Find where the given text appears and provide that cell's center as [x, y] coordinate. 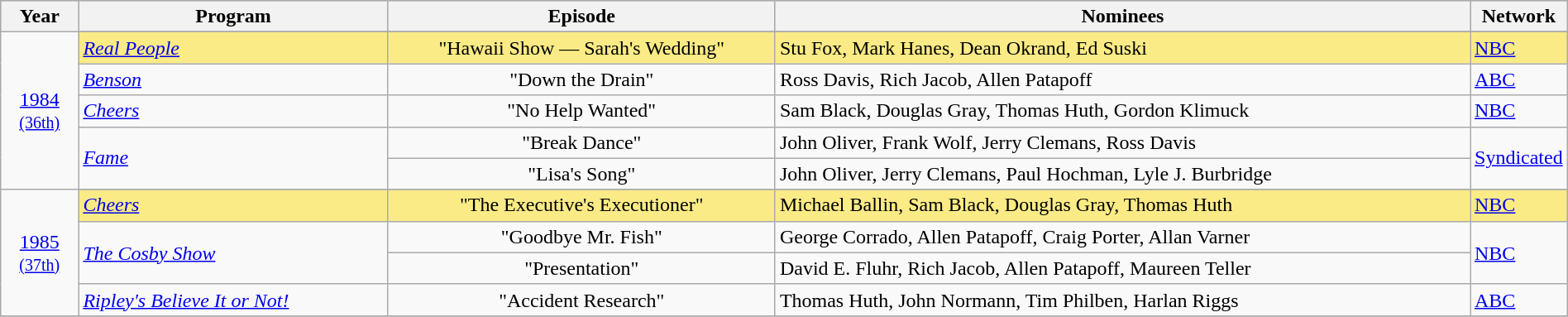
The Cosby Show [233, 252]
John Oliver, Jerry Clemans, Paul Hochman, Lyle J. Burbridge [1122, 174]
Network [1519, 17]
Episode [581, 17]
"Accident Research" [581, 300]
"Hawaii Show — Sarah's Wedding" [581, 48]
Nominees [1122, 17]
Program [233, 17]
"Down the Drain" [581, 79]
Benson [233, 79]
Ross Davis, Rich Jacob, Allen Patapoff [1122, 79]
Sam Black, Douglas Gray, Thomas Huth, Gordon Klimuck [1122, 111]
Thomas Huth, John Normann, Tim Philben, Harlan Riggs [1122, 300]
Ripley's Believe It or Not! [233, 300]
"Goodbye Mr. Fish" [581, 237]
Michael Ballin, Sam Black, Douglas Gray, Thomas Huth [1122, 205]
"No Help Wanted" [581, 111]
"Presentation" [581, 268]
John Oliver, Frank Wolf, Jerry Clemans, Ross Davis [1122, 142]
"Break Dance" [581, 142]
1984(36th) [40, 111]
Syndicated [1519, 158]
"The Executive's Executioner" [581, 205]
"Lisa's Song" [581, 174]
Year [40, 17]
Fame [233, 158]
1985(37th) [40, 252]
Stu Fox, Mark Hanes, Dean Okrand, Ed Suski [1122, 48]
Real People [233, 48]
George Corrado, Allen Patapoff, Craig Porter, Allan Varner [1122, 237]
David E. Fluhr, Rich Jacob, Allen Patapoff, Maureen Teller [1122, 268]
